Scan for the cell matching the given text and deliver its (X, Y) coordinate at center. 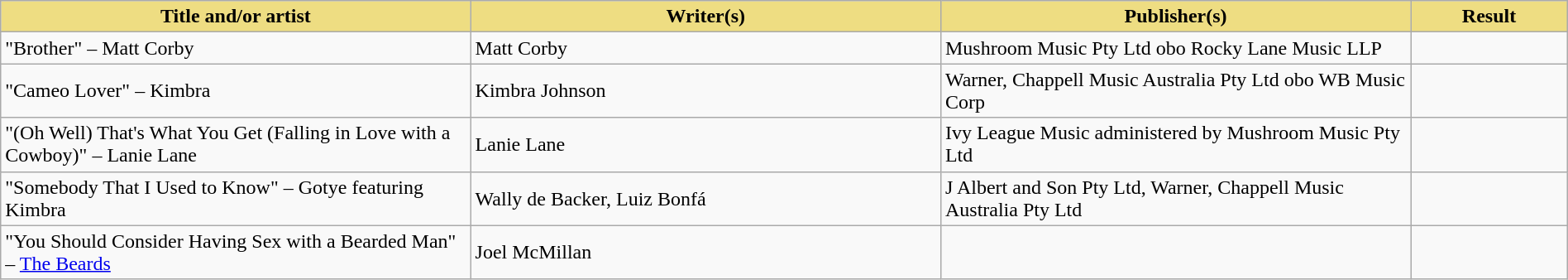
Lanie Lane (705, 144)
"Brother" – Matt Corby (236, 48)
Kimbra Johnson (705, 91)
Writer(s) (705, 17)
"Cameo Lover" – Kimbra (236, 91)
"(Oh Well) That's What You Get (Falling in Love with a Cowboy)" – Lanie Lane (236, 144)
"Somebody That I Used to Know" – Gotye featuring Kimbra (236, 199)
Title and/or artist (236, 17)
"You Should Consider Having Sex with a Bearded Man" – The Beards (236, 252)
Wally de Backer, Luiz Bonfá (705, 199)
Warner, Chappell Music Australia Pty Ltd obo WB Music Corp (1175, 91)
Matt Corby (705, 48)
Joel McMillan (705, 252)
Mushroom Music Pty Ltd obo Rocky Lane Music LLP (1175, 48)
Publisher(s) (1175, 17)
J Albert and Son Pty Ltd, Warner, Chappell Music Australia Pty Ltd (1175, 199)
Ivy League Music administered by Mushroom Music Pty Ltd (1175, 144)
Result (1489, 17)
